Extract the (X, Y) coordinate from the center of the cell holding the provided text.  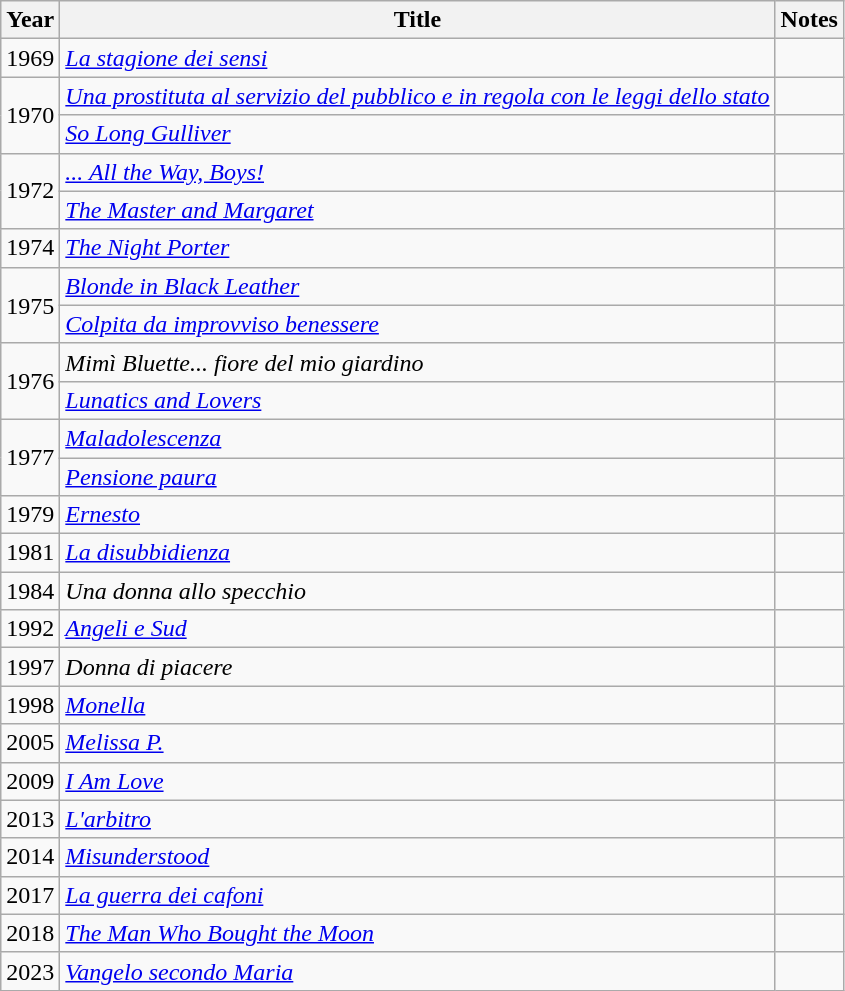
Colpita da improvviso benessere (418, 324)
1974 (30, 248)
Una donna allo specchio (418, 591)
2018 (30, 933)
So Long Gulliver (418, 134)
... All the Way, Boys! (418, 172)
Una prostituta al servizio del pubblico e in regola con le leggi dello stato (418, 96)
I Am Love (418, 781)
Blonde in Black Leather (418, 286)
Lunatics and Lovers (418, 400)
1998 (30, 705)
La guerra dei cafoni (418, 895)
2013 (30, 819)
Angeli e Sud (418, 629)
Title (418, 20)
2017 (30, 895)
1979 (30, 515)
La disubbidienza (418, 553)
Year (30, 20)
2009 (30, 781)
1976 (30, 381)
1969 (30, 58)
1972 (30, 191)
Melissa P. (418, 743)
Pensione paura (418, 477)
Maladolescenza (418, 438)
1977 (30, 457)
1970 (30, 115)
1981 (30, 553)
The Night Porter (418, 248)
1975 (30, 305)
L'arbitro (418, 819)
2005 (30, 743)
1997 (30, 667)
The Man Who Bought the Moon (418, 933)
Misunderstood (418, 857)
Notes (809, 20)
Vangelo secondo Maria (418, 971)
Mimì Bluette... fiore del mio giardino (418, 362)
La stagione dei sensi (418, 58)
2023 (30, 971)
2014 (30, 857)
The Master and Margaret (418, 210)
Ernesto (418, 515)
1992 (30, 629)
Donna di piacere (418, 667)
Monella (418, 705)
1984 (30, 591)
